Extract the (x, y) coordinate from the center of the cell holding the provided text.  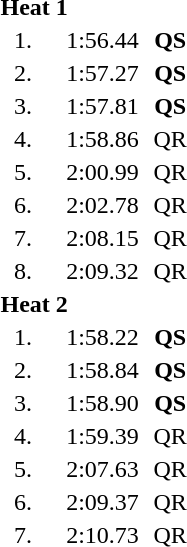
1:58.22 (102, 337)
2:02.78 (102, 205)
2:09.37 (102, 502)
1:58.86 (102, 139)
2:08.15 (102, 238)
1:57.81 (102, 106)
2:09.32 (102, 271)
1:58.90 (102, 403)
2:00.99 (102, 172)
1:58.84 (102, 370)
1:59.39 (102, 436)
2:07.63 (102, 469)
1:57.27 (102, 73)
1:56.44 (102, 40)
